Output the [X, Y] coordinate of the center of the cell containing the given text.  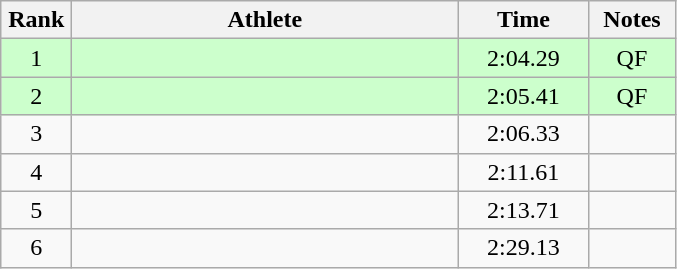
6 [36, 248]
Athlete [265, 20]
2:29.13 [524, 248]
Rank [36, 20]
Notes [632, 20]
2:13.71 [524, 210]
2:06.33 [524, 134]
2 [36, 96]
1 [36, 58]
5 [36, 210]
2:05.41 [524, 96]
2:11.61 [524, 172]
4 [36, 172]
3 [36, 134]
Time [524, 20]
2:04.29 [524, 58]
